Detect which cell encompasses the target text, then output its [x, y] center coordinate. 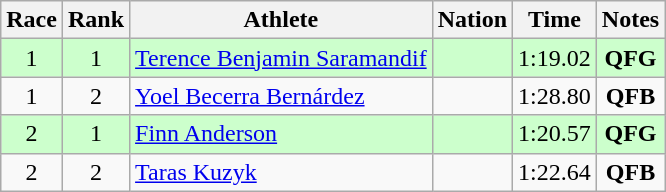
Taras Kuzyk [282, 172]
1:22.64 [555, 172]
1:20.57 [555, 134]
Time [555, 20]
Rank [96, 20]
Race [32, 20]
Yoel Becerra Bernárdez [282, 96]
Notes [630, 20]
Athlete [282, 20]
Finn Anderson [282, 134]
Nation [472, 20]
1:28.80 [555, 96]
1:19.02 [555, 58]
Terence Benjamin Saramandif [282, 58]
